Pinpoint the cell where the given text exists, returning its [x, y] midpoint coordinate. 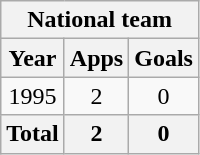
National team [100, 20]
Goals [164, 58]
1995 [33, 96]
Year [33, 58]
Total [33, 134]
Apps [96, 58]
